Provide the [x, y] coordinate of the cell's center where the given text is located.  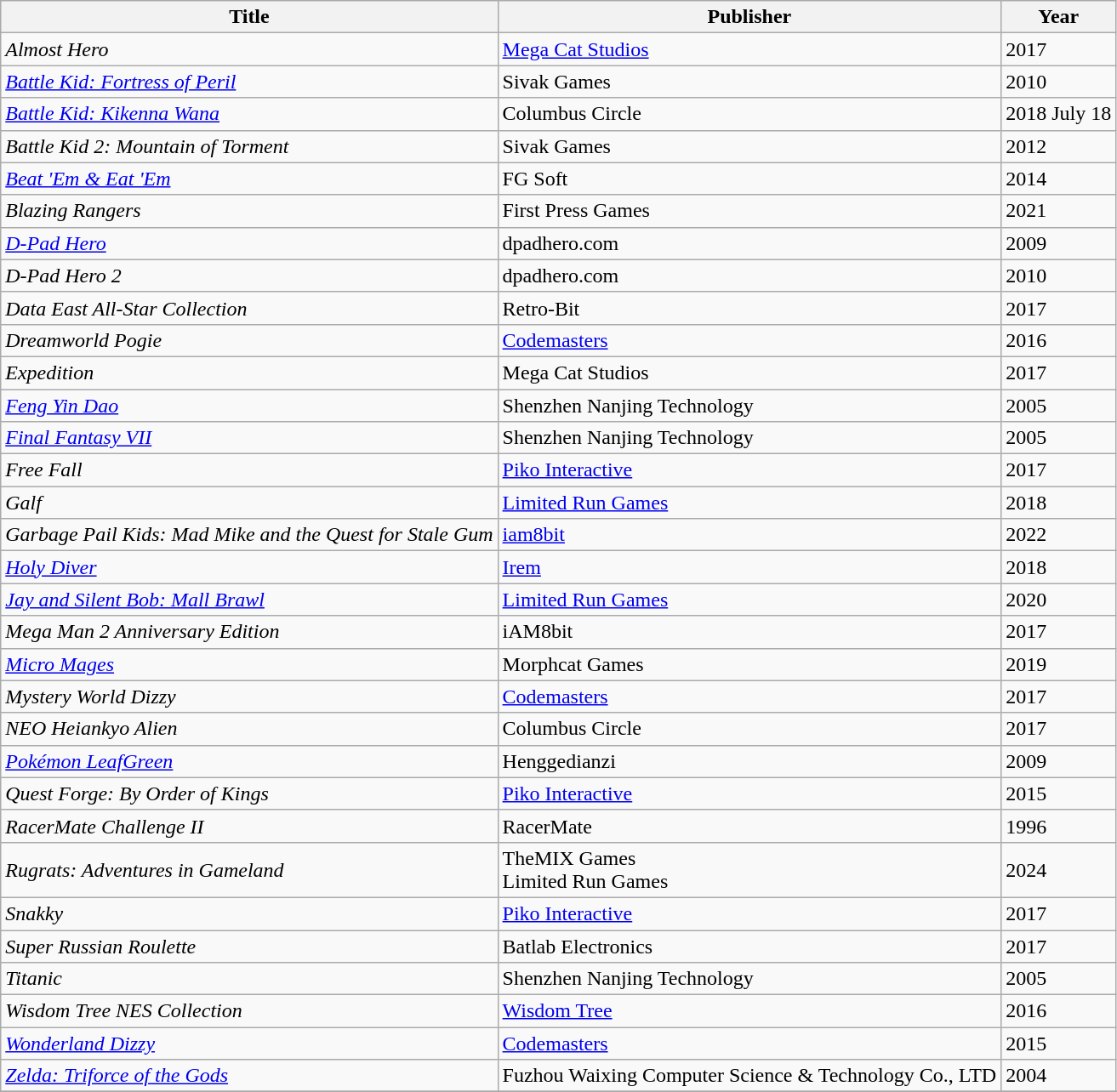
D-Pad Hero 2 [249, 276]
Final Fantasy VII [249, 438]
Year [1058, 17]
2021 [1058, 211]
Micro Mages [249, 664]
Expedition [249, 373]
Zelda: Triforce of the Gods [249, 1076]
First Press Games [749, 211]
Publisher [749, 17]
Galf [249, 503]
Almost Hero [249, 49]
FG Soft [749, 179]
NEO Heiankyo Alien [249, 729]
Super Russian Roulette [249, 947]
Title [249, 17]
D-Pad Hero [249, 243]
Battle Kid: Fortress of Peril [249, 82]
Pokémon LeafGreen [249, 761]
Quest Forge: By Order of Kings [249, 793]
Morphcat Games [749, 664]
2024 [1058, 869]
iAM8bit [749, 632]
RacerMate Challenge II [249, 826]
1996 [1058, 826]
Batlab Electronics [749, 947]
Wisdom Tree NES Collection [249, 1011]
Wisdom Tree [749, 1011]
Blazing Rangers [249, 211]
2004 [1058, 1076]
Battle Kid: Kikenna Wana [249, 114]
2012 [1058, 146]
Fuzhou Waixing Computer Science & Technology Co., LTD [749, 1076]
Wonderland Dizzy [249, 1044]
2018 July 18 [1058, 114]
Holy Diver [249, 567]
TheMIX GamesLimited Run Games [749, 869]
Feng Yin Dao [249, 406]
Titanic [249, 979]
Snakky [249, 913]
Mystery World Dizzy [249, 697]
Mega Man 2 Anniversary Edition [249, 632]
RacerMate [749, 826]
Irem [749, 567]
2022 [1058, 535]
Free Fall [249, 470]
Rugrats: Adventures in Gameland [249, 869]
Battle Kid 2: Mountain of Torment [249, 146]
Dreamworld Pogie [249, 340]
2020 [1058, 600]
Retro-Bit [749, 308]
2014 [1058, 179]
Garbage Pail Kids: Mad Mike and the Quest for Stale Gum [249, 535]
Data East All-Star Collection [249, 308]
iam8bit [749, 535]
2019 [1058, 664]
Henggedianzi [749, 761]
Beat 'Em & Eat 'Em [249, 179]
Jay and Silent Bob: Mall Brawl [249, 600]
